Provide the [X, Y] coordinate of the cell's center where the given text is located.  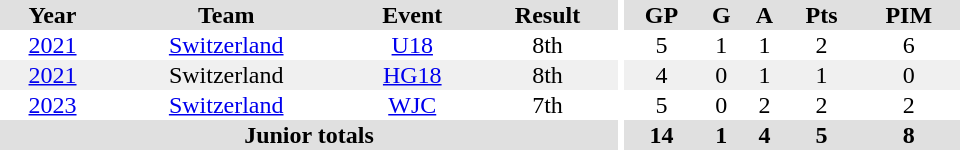
2023 [52, 105]
A [765, 15]
Junior totals [309, 135]
GP [662, 15]
HG18 [412, 75]
Team [226, 15]
6 [909, 45]
Event [412, 15]
G [722, 15]
WJC [412, 105]
Result [548, 15]
Year [52, 15]
PIM [909, 15]
U18 [412, 45]
8 [909, 135]
Pts [821, 15]
14 [662, 135]
7th [548, 105]
